Determine the [X, Y] coordinate at the center of the cell enclosing the given text.  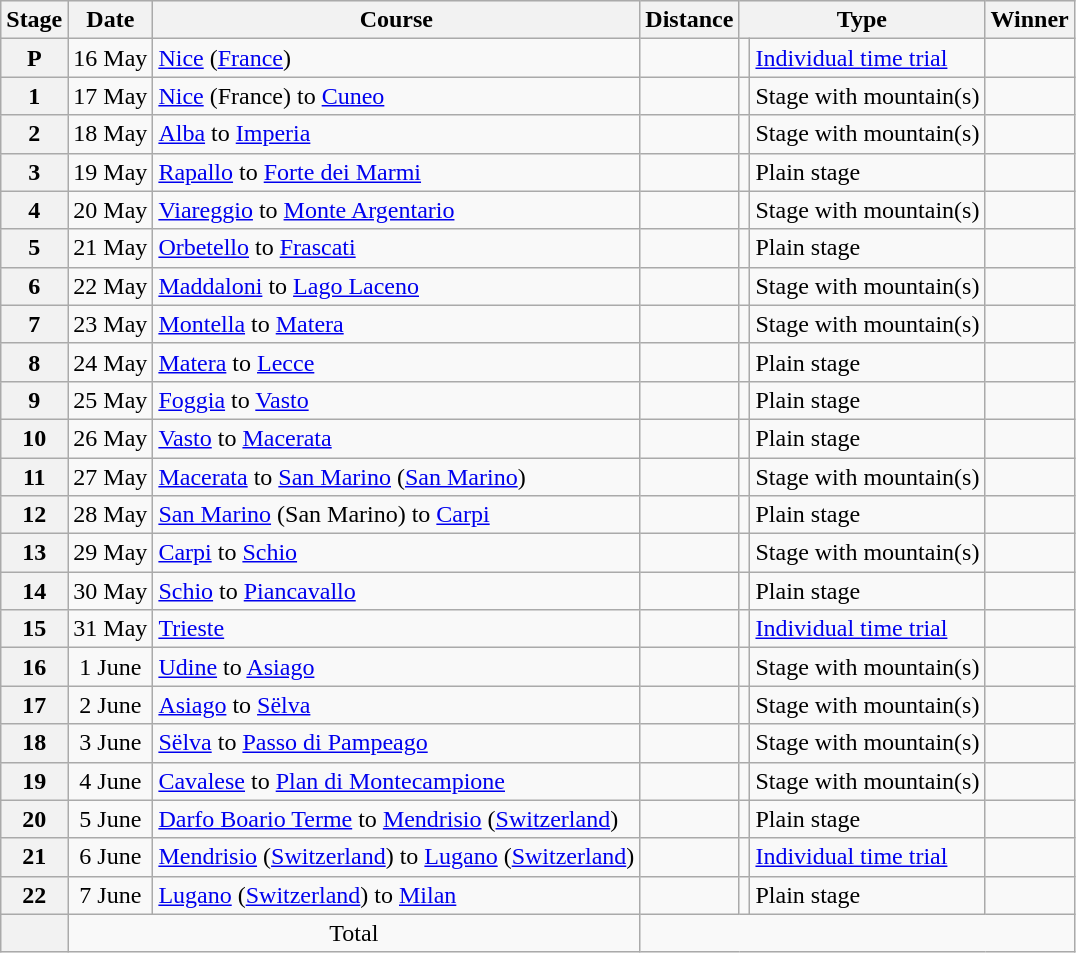
1 [34, 96]
3 [34, 172]
14 [34, 591]
P [34, 58]
Macerata to San Marino (San Marino) [396, 477]
29 May [110, 553]
25 May [110, 400]
17 [34, 705]
Cavalese to Plan di Montecampione [396, 781]
21 May [110, 248]
Alba to Imperia [396, 134]
18 May [110, 134]
12 [34, 515]
27 May [110, 477]
Foggia to Vasto [396, 400]
5 June [110, 819]
31 May [110, 629]
San Marino (San Marino) to Carpi [396, 515]
Winner [1030, 20]
1 June [110, 667]
20 [34, 819]
2 June [110, 705]
23 May [110, 324]
Nice (France) to Cuneo [396, 96]
5 [34, 248]
Schio to Piancavallo [396, 591]
Viareggio to Monte Argentario [396, 210]
4 [34, 210]
21 [34, 857]
Course [396, 20]
4 June [110, 781]
Sëlva to Passo di Pampeago [396, 743]
19 [34, 781]
Darfo Boario Terme to Mendrisio (Switzerland) [396, 819]
Date [110, 20]
Vasto to Macerata [396, 438]
16 May [110, 58]
Matera to Lecce [396, 362]
13 [34, 553]
Type [862, 20]
Carpi to Schio [396, 553]
7 June [110, 895]
Asiago to Sëlva [396, 705]
Maddaloni to Lago Laceno [396, 286]
Distance [690, 20]
20 May [110, 210]
30 May [110, 591]
Rapallo to Forte dei Marmi [396, 172]
3 June [110, 743]
Stage [34, 20]
18 [34, 743]
17 May [110, 96]
24 May [110, 362]
6 June [110, 857]
15 [34, 629]
9 [34, 400]
Lugano (Switzerland) to Milan [396, 895]
Trieste [396, 629]
8 [34, 362]
2 [34, 134]
16 [34, 667]
7 [34, 324]
6 [34, 286]
Montella to Matera [396, 324]
22 [34, 895]
Orbetello to Frascati [396, 248]
Total [354, 933]
Udine to Asiago [396, 667]
11 [34, 477]
19 May [110, 172]
28 May [110, 515]
26 May [110, 438]
22 May [110, 286]
Mendrisio (Switzerland) to Lugano (Switzerland) [396, 857]
10 [34, 438]
Nice (France) [396, 58]
